From the cell containing the given text, extract its center point as [x, y] coordinate. 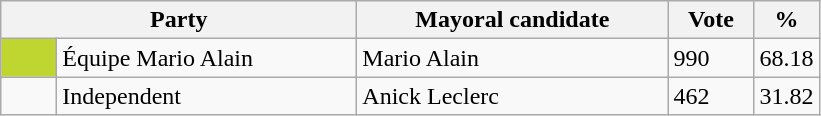
Independent [207, 96]
68.18 [786, 58]
Mario Alain [512, 58]
Anick Leclerc [512, 96]
Mayoral candidate [512, 20]
% [786, 20]
462 [711, 96]
Party [179, 20]
990 [711, 58]
31.82 [786, 96]
Équipe Mario Alain [207, 58]
Vote [711, 20]
